Detect which cell encompasses the target text, then output its [x, y] center coordinate. 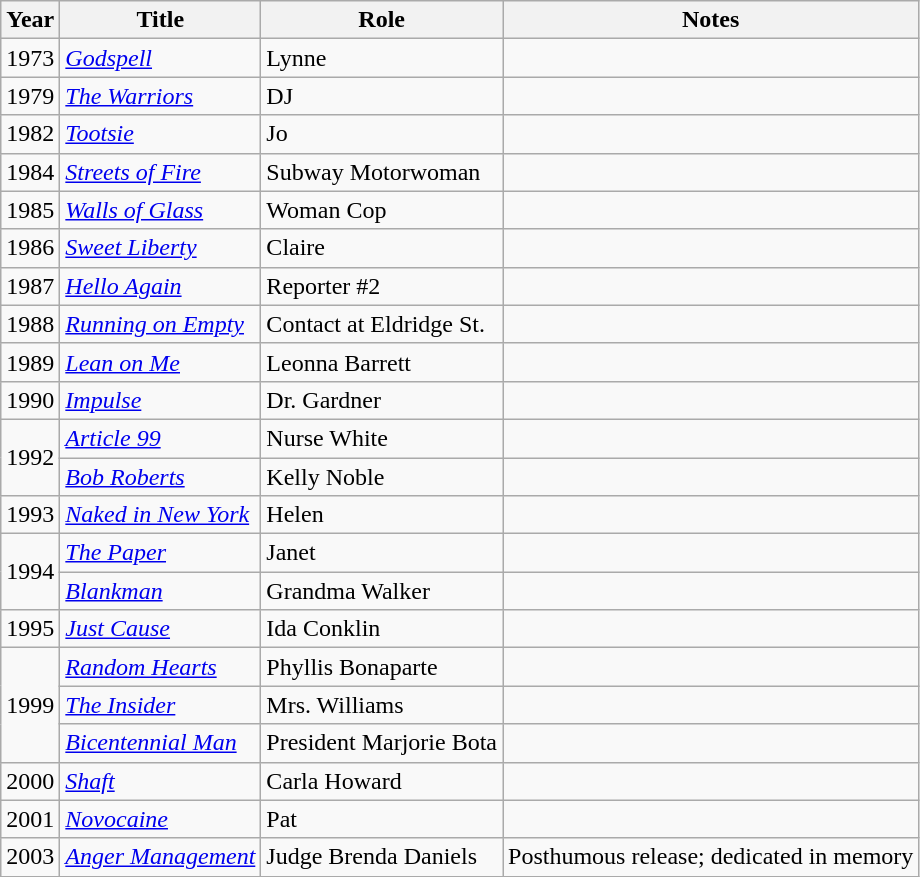
1979 [30, 96]
Year [30, 20]
Tootsie [160, 134]
1985 [30, 210]
Bicentennial Man [160, 743]
Nurse White [382, 438]
Judge Brenda Daniels [382, 857]
Janet [382, 553]
Blankman [160, 591]
Dr. Gardner [382, 400]
Lean on Me [160, 362]
1990 [30, 400]
Ida Conklin [382, 629]
Godspell [160, 58]
Title [160, 20]
1982 [30, 134]
1992 [30, 457]
The Paper [160, 553]
Running on Empty [160, 324]
1995 [30, 629]
Sweet Liberty [160, 248]
1988 [30, 324]
Hello Again [160, 286]
2001 [30, 819]
Random Hearts [160, 667]
Notes [711, 20]
Leonna Barrett [382, 362]
Phyllis Bonaparte [382, 667]
Reporter #2 [382, 286]
Novocaine [160, 819]
Impulse [160, 400]
1984 [30, 172]
Streets of Fire [160, 172]
Contact at Eldridge St. [382, 324]
Helen [382, 515]
The Warriors [160, 96]
Posthumous release; dedicated in memory [711, 857]
Carla Howard [382, 781]
Kelly Noble [382, 477]
The Insider [160, 705]
Walls of Glass [160, 210]
Pat [382, 819]
1999 [30, 705]
DJ [382, 96]
Bob Roberts [160, 477]
Mrs. Williams [382, 705]
1986 [30, 248]
Woman Cop [382, 210]
1987 [30, 286]
1973 [30, 58]
Role [382, 20]
Shaft [160, 781]
President Marjorie Bota [382, 743]
1993 [30, 515]
Claire [382, 248]
Grandma Walker [382, 591]
Just Cause [160, 629]
Lynne [382, 58]
Article 99 [160, 438]
1989 [30, 362]
Naked in New York [160, 515]
2003 [30, 857]
Anger Management [160, 857]
Subway Motorwoman [382, 172]
2000 [30, 781]
1994 [30, 572]
Jo [382, 134]
